Provide the (X, Y) coordinate of the cell's center where the given text is located.  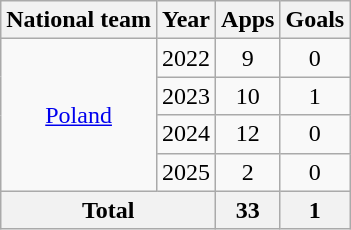
2025 (186, 172)
Poland (79, 115)
10 (248, 96)
2 (248, 172)
2023 (186, 96)
National team (79, 20)
2022 (186, 58)
33 (248, 210)
Apps (248, 20)
9 (248, 58)
Total (108, 210)
2024 (186, 134)
Year (186, 20)
Goals (315, 20)
12 (248, 134)
